Scan for the cell matching the given text and deliver its (x, y) coordinate at center. 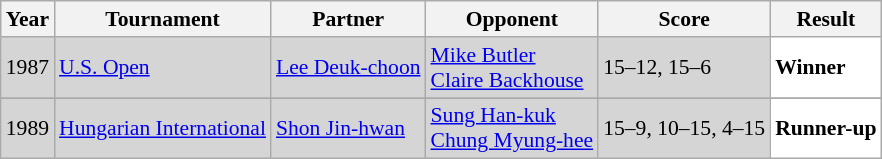
Hungarian International (162, 128)
Score (684, 19)
Shon Jin-hwan (348, 128)
Result (826, 19)
15–12, 15–6 (684, 68)
Opponent (512, 19)
Winner (826, 68)
Lee Deuk-choon (348, 68)
Runner-up (826, 128)
U.S. Open (162, 68)
Tournament (162, 19)
Partner (348, 19)
15–9, 10–15, 4–15 (684, 128)
Mike Butler Claire Backhouse (512, 68)
Year (28, 19)
1987 (28, 68)
Sung Han-kuk Chung Myung-hee (512, 128)
1989 (28, 128)
